Locate the cell with the specified text and output its (X, Y) center coordinate. 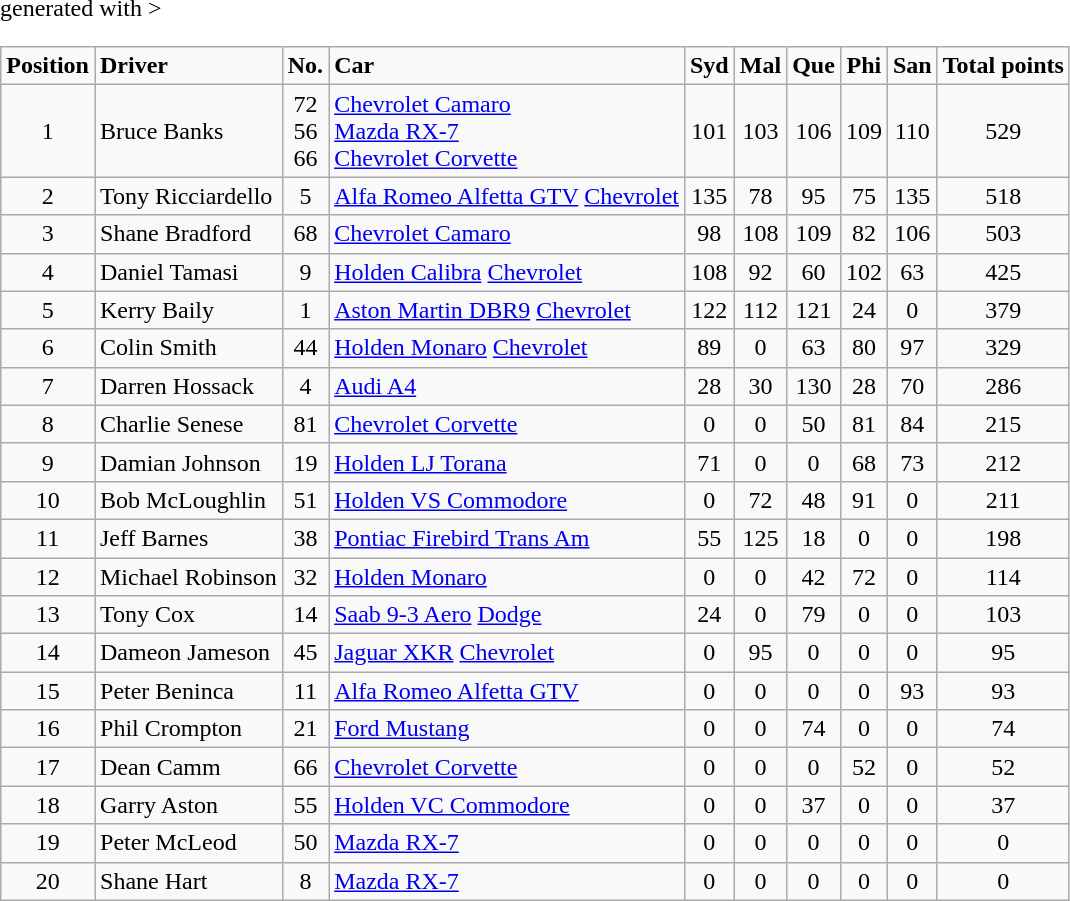
San (912, 66)
Mal (760, 66)
215 (1003, 424)
Dean Camm (188, 767)
Phil Crompton (188, 729)
Shane Hart (188, 881)
101 (709, 131)
48 (814, 500)
121 (814, 310)
Shane Bradford (188, 234)
44 (305, 348)
80 (864, 348)
7 (48, 386)
66 (305, 767)
10 (48, 500)
15 (48, 691)
12 (48, 577)
Ford Mustang (507, 729)
16 (48, 729)
329 (1003, 348)
38 (305, 538)
17 (48, 767)
Garry Aston (188, 805)
91 (864, 500)
Damian Johnson (188, 462)
75 (864, 196)
Holden LJ Torana (507, 462)
Alfa Romeo Alfetta GTV (507, 691)
Colin Smith (188, 348)
198 (1003, 538)
98 (709, 234)
20 (48, 881)
89 (709, 348)
Que (814, 66)
13 (48, 615)
Tony Cox (188, 615)
Kerry Baily (188, 310)
Darren Hossack (188, 386)
6 (48, 348)
Charlie Senese (188, 424)
529 (1003, 131)
Daniel Tamasi (188, 272)
Peter Beninca (188, 691)
Total points (1003, 66)
Chevrolet Camaro (507, 234)
Tony Ricciardello (188, 196)
110 (912, 131)
3 (48, 234)
Jeff Barnes (188, 538)
Car (507, 66)
112 (760, 310)
212 (1003, 462)
Position (48, 66)
51 (305, 500)
60 (814, 272)
Bruce Banks (188, 131)
Bob McLoughlin (188, 500)
Chevrolet Camaro Mazda RX-7 Chevrolet Corvette (507, 131)
Syd (709, 66)
425 (1003, 272)
21 (305, 729)
518 (1003, 196)
Pontiac Firebird Trans Am (507, 538)
Holden Monaro Chevrolet (507, 348)
503 (1003, 234)
102 (864, 272)
97 (912, 348)
Michael Robinson (188, 577)
78 (760, 196)
Dameon Jameson (188, 653)
Holden Calibra Chevrolet (507, 272)
32 (305, 577)
130 (814, 386)
79 (814, 615)
125 (760, 538)
92 (760, 272)
82 (864, 234)
Driver (188, 66)
Jaguar XKR Chevrolet (507, 653)
Phi (864, 66)
Aston Martin DBR9 Chevrolet (507, 310)
45 (305, 653)
73 (912, 462)
122 (709, 310)
2 (48, 196)
No. (305, 66)
70 (912, 386)
30 (760, 386)
Holden VS Commodore (507, 500)
379 (1003, 310)
84 (912, 424)
42 (814, 577)
71 (709, 462)
72 56 66 (305, 131)
Audi A4 (507, 386)
Holden VC Commodore (507, 805)
114 (1003, 577)
Holden Monaro (507, 577)
286 (1003, 386)
Alfa Romeo Alfetta GTV Chevrolet (507, 196)
211 (1003, 500)
Peter McLeod (188, 843)
Saab 9-3 Aero Dodge (507, 615)
